Identify which cell holds the provided text, then report its (X, Y) central coordinate. 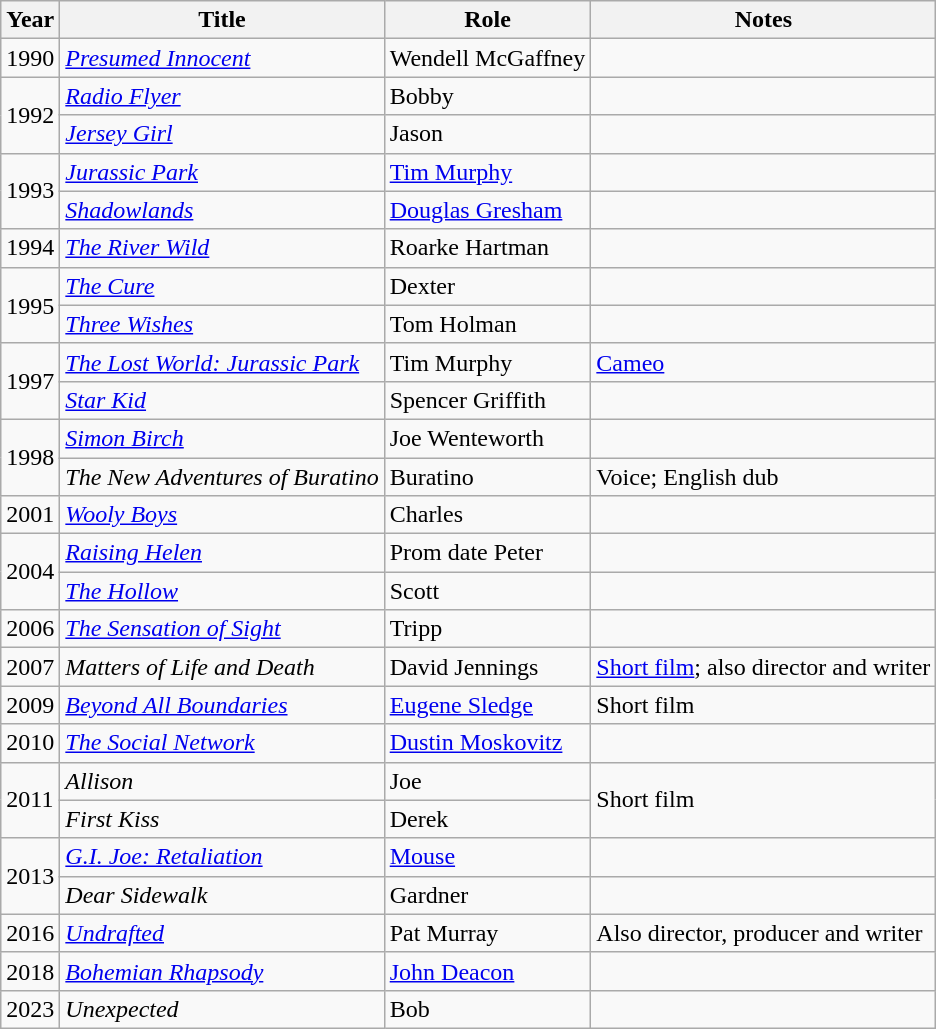
2023 (30, 1009)
Joe Wenteworth (488, 438)
1994 (30, 248)
Three Wishes (222, 324)
2016 (30, 933)
Notes (764, 20)
First Kiss (222, 819)
Simon Birch (222, 438)
Cameo (764, 362)
The Lost World: Jurassic Park (222, 362)
Charles (488, 515)
Tripp (488, 629)
1997 (30, 381)
The Social Network (222, 743)
The Cure (222, 286)
2007 (30, 667)
2006 (30, 629)
1990 (30, 58)
Bobby (488, 96)
Beyond All Boundaries (222, 705)
Unexpected (222, 1009)
Bob (488, 1009)
Spencer Griffith (488, 400)
Dear Sidewalk (222, 895)
The Hollow (222, 591)
G.I. Joe: Retaliation (222, 857)
John Deacon (488, 971)
Eugene Sledge (488, 705)
2013 (30, 876)
2001 (30, 515)
Bohemian Rhapsody (222, 971)
Presumed Innocent (222, 58)
Raising Helen (222, 553)
Douglas Gresham (488, 210)
Mouse (488, 857)
Undrafted (222, 933)
Voice; English dub (764, 477)
Allison (222, 781)
Pat Murray (488, 933)
Dustin Moskovitz (488, 743)
The New Adventures of Buratino (222, 477)
Gardner (488, 895)
Shadowlands (222, 210)
Title (222, 20)
1998 (30, 457)
Role (488, 20)
2011 (30, 800)
Radio Flyer (222, 96)
Joe (488, 781)
1995 (30, 305)
Jason (488, 134)
Prom date Peter (488, 553)
Roarke Hartman (488, 248)
Jurassic Park (222, 172)
The Sensation of Sight (222, 629)
1992 (30, 115)
David Jennings (488, 667)
1993 (30, 191)
Wendell McGaffney (488, 58)
Wooly Boys (222, 515)
Scott (488, 591)
Tom Holman (488, 324)
Star Kid (222, 400)
Also director, producer and writer (764, 933)
2004 (30, 572)
Derek (488, 819)
Year (30, 20)
Dexter (488, 286)
Short film; also director and writer (764, 667)
Matters of Life and Death (222, 667)
Buratino (488, 477)
2009 (30, 705)
2010 (30, 743)
The River Wild (222, 248)
Jersey Girl (222, 134)
2018 (30, 971)
